Find where the given text appears and provide that cell's center as [x, y] coordinate. 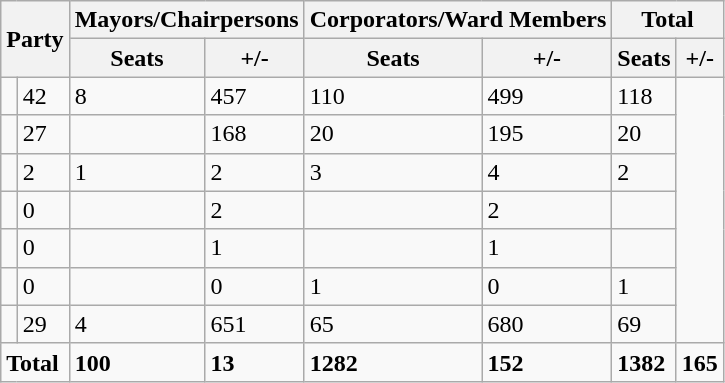
152 [547, 362]
65 [393, 324]
651 [254, 324]
Party [35, 39]
1282 [393, 362]
42 [43, 96]
165 [700, 362]
118 [644, 96]
29 [43, 324]
13 [254, 362]
1382 [644, 362]
457 [254, 96]
499 [547, 96]
680 [547, 324]
Corporators/Ward Members [458, 20]
110 [393, 96]
8 [137, 96]
27 [43, 134]
195 [547, 134]
3 [393, 172]
168 [254, 134]
Mayors/Chairpersons [186, 20]
69 [644, 324]
100 [137, 362]
